Provide the (x, y) coordinate of the cell's center where the given text is located.  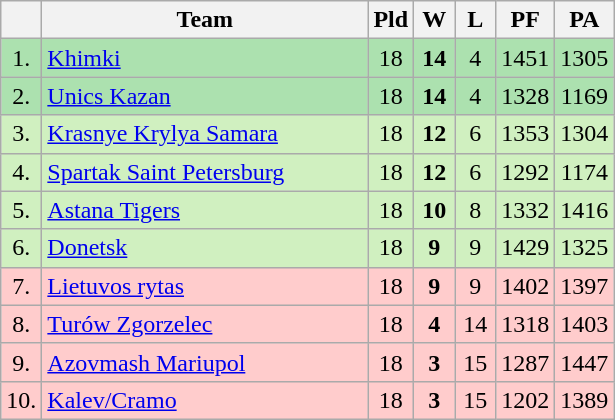
Pld (391, 20)
Lietuvos rytas (205, 286)
1. (22, 58)
1202 (526, 400)
Kalev/Cramo (205, 400)
7. (22, 286)
Azovmash Mariupol (205, 362)
1416 (584, 210)
1174 (584, 172)
1304 (584, 134)
1325 (584, 248)
1318 (526, 324)
Donetsk (205, 248)
8 (476, 210)
10. (22, 400)
Astana Tigers (205, 210)
1287 (526, 362)
Spartak Saint Petersburg (205, 172)
1429 (526, 248)
6. (22, 248)
W (434, 20)
1353 (526, 134)
8. (22, 324)
Krasnye Krylya Samara (205, 134)
2. (22, 96)
Turów Zgorzelec (205, 324)
1328 (526, 96)
10 (434, 210)
1451 (526, 58)
1305 (584, 58)
1332 (526, 210)
1447 (584, 362)
Khimki (205, 58)
PA (584, 20)
5. (22, 210)
4. (22, 172)
L (476, 20)
1397 (584, 286)
Unics Kazan (205, 96)
1169 (584, 96)
1402 (526, 286)
1389 (584, 400)
9. (22, 362)
1292 (526, 172)
1403 (584, 324)
3. (22, 134)
PF (526, 20)
Team (205, 20)
